Determine the (X, Y) coordinate at the center of the cell enclosing the given text.  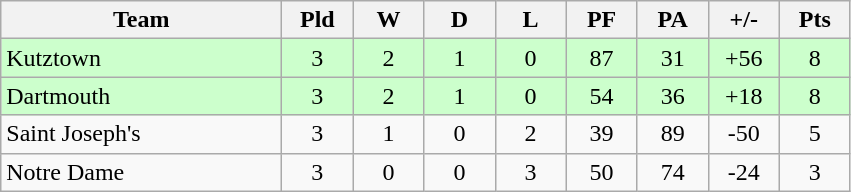
54 (602, 96)
74 (672, 172)
+/- (744, 20)
Notre Dame (142, 172)
Saint Joseph's (142, 134)
31 (672, 58)
Pld (318, 20)
PA (672, 20)
-24 (744, 172)
PF (602, 20)
89 (672, 134)
5 (814, 134)
39 (602, 134)
36 (672, 96)
50 (602, 172)
-50 (744, 134)
+18 (744, 96)
D (460, 20)
Dartmouth (142, 96)
+56 (744, 58)
Kutztown (142, 58)
Pts (814, 20)
Team (142, 20)
L (530, 20)
87 (602, 58)
W (388, 20)
